Extract the (X, Y) coordinate from the center of the cell holding the provided text.  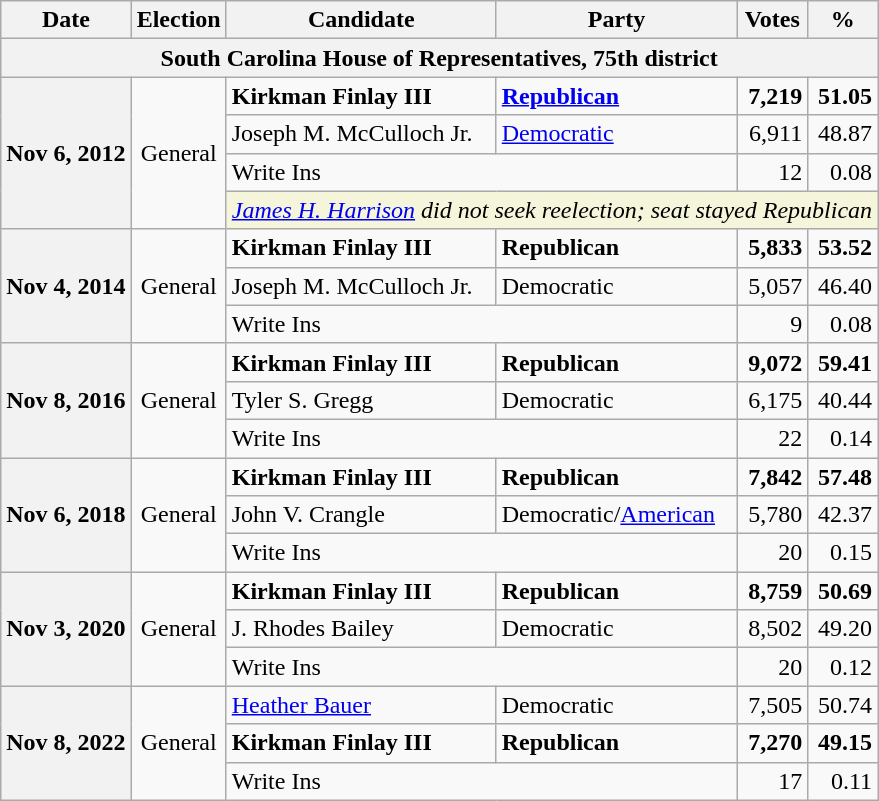
7,505 (772, 705)
59.41 (843, 362)
12 (772, 172)
Election (178, 20)
John V. Crangle (361, 515)
0.15 (843, 553)
7,842 (772, 477)
40.44 (843, 400)
% (843, 20)
53.52 (843, 248)
9 (772, 324)
48.87 (843, 134)
42.37 (843, 515)
17 (772, 781)
Date (66, 20)
Votes (772, 20)
South Carolina House of Representatives, 75th district (440, 58)
0.14 (843, 438)
Nov 8, 2022 (66, 743)
0.11 (843, 781)
7,219 (772, 96)
9,072 (772, 362)
5,057 (772, 286)
57.48 (843, 477)
Nov 6, 2018 (66, 515)
J. Rhodes Bailey (361, 629)
Heather Bauer (361, 705)
6,175 (772, 400)
7,270 (772, 743)
Party (616, 20)
Nov 4, 2014 (66, 286)
Democratic/American (616, 515)
Nov 3, 2020 (66, 629)
49.15 (843, 743)
0.12 (843, 667)
46.40 (843, 286)
Nov 6, 2012 (66, 153)
James H. Harrison did not seek reelection; seat stayed Republican (552, 210)
50.69 (843, 591)
Nov 8, 2016 (66, 400)
8,759 (772, 591)
50.74 (843, 705)
5,833 (772, 248)
49.20 (843, 629)
51.05 (843, 96)
Candidate (361, 20)
Tyler S. Gregg (361, 400)
6,911 (772, 134)
5,780 (772, 515)
8,502 (772, 629)
22 (772, 438)
